Provide the [x, y] coordinate of the cell's center where the given text is located.  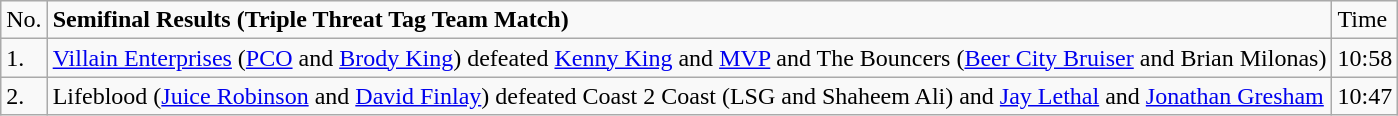
10:47 [1365, 96]
10:58 [1365, 58]
2. [24, 96]
1. [24, 58]
Time [1365, 20]
No. [24, 20]
Semifinal Results (Triple Threat Tag Team Match) [690, 20]
Lifeblood (Juice Robinson and David Finlay) defeated Coast 2 Coast (LSG and Shaheem Ali) and Jay Lethal and Jonathan Gresham [690, 96]
Villain Enterprises (PCO and Brody King) defeated Kenny King and MVP and The Bouncers (Beer City Bruiser and Brian Milonas) [690, 58]
